Extract the (X, Y) coordinate from the center of the cell holding the provided text.  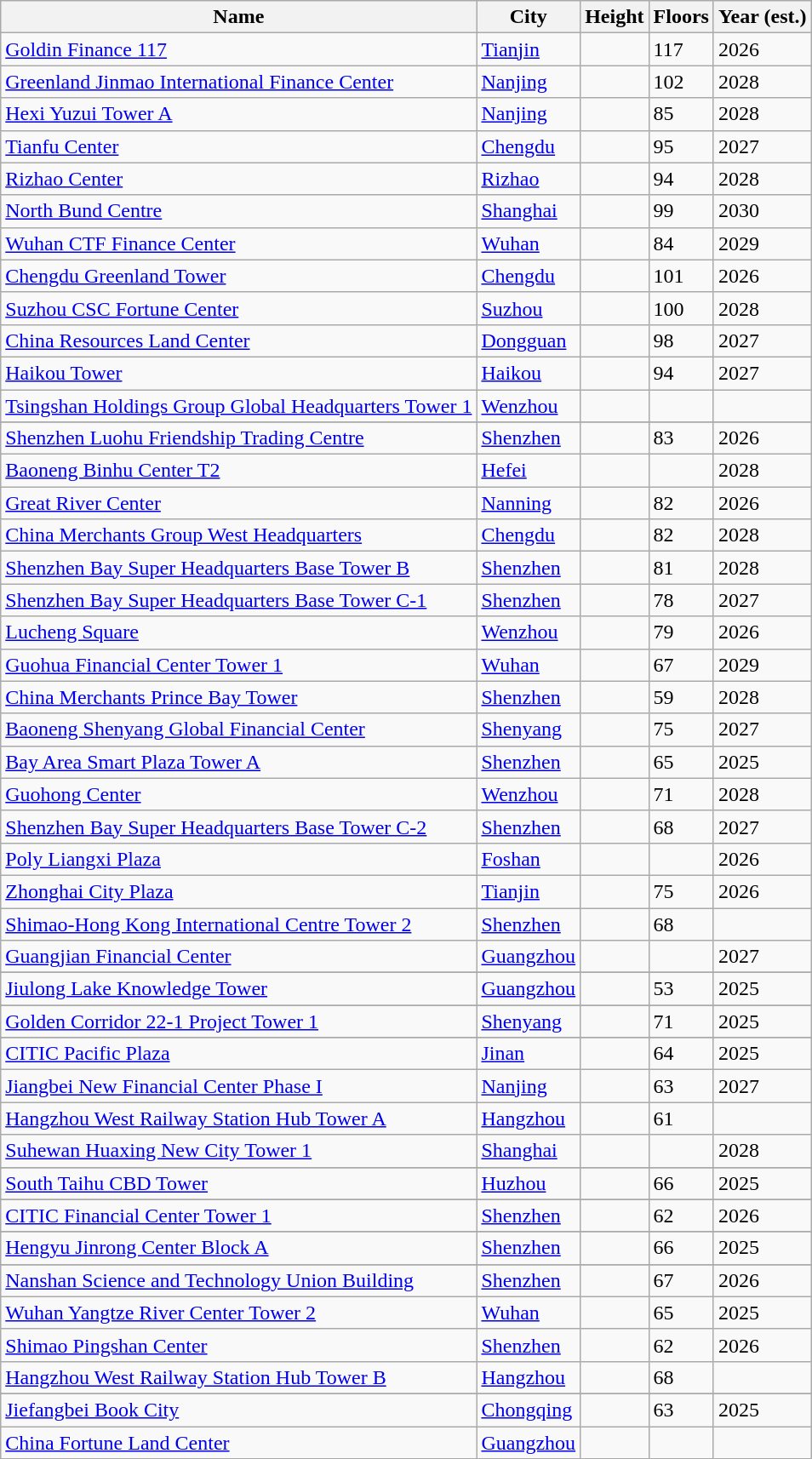
Suzhou CSC Fortune Center (238, 308)
Chengdu Greenland Tower (238, 276)
Greenland Jinmao International Finance Center (238, 82)
Height (615, 17)
Floors (681, 17)
Jiefangbei Book City (238, 1410)
85 (681, 114)
Bay Area Smart Plaza Tower A (238, 762)
Shenzhen Bay Super Headquarters Base Tower C-1 (238, 600)
79 (681, 632)
Great River Center (238, 503)
98 (681, 340)
101 (681, 276)
Rizhao Center (238, 179)
99 (681, 211)
84 (681, 243)
95 (681, 146)
Shenzhen Bay Super Headquarters Base Tower C-2 (238, 827)
102 (681, 82)
81 (681, 568)
China Fortune Land Center (238, 1443)
Wuhan CTF Finance Center (238, 243)
Nanshan Science and Technology Union Building (238, 1280)
59 (681, 697)
City (529, 17)
CITIC Pacific Plaza (238, 1054)
Jinan (529, 1054)
Tianfu Center (238, 146)
Rizhao (529, 179)
100 (681, 308)
Golden Corridor 22-1 Project Tower 1 (238, 1021)
China Merchants Group West Headquarters (238, 535)
Poly Liangxi Plaza (238, 859)
Shenzhen Luohu Friendship Trading Centre (238, 438)
Suhewan Huaxing New City Tower 1 (238, 1151)
Goldin Finance 117 (238, 49)
Baoneng Binhu Center T2 (238, 471)
Nanning (529, 503)
Guangjian Financial Center (238, 957)
78 (681, 600)
Suzhou (529, 308)
61 (681, 1119)
Guohua Financial Center Tower 1 (238, 665)
Haikou (529, 373)
Hangzhou West Railway Station Hub Tower A (238, 1119)
China Merchants Prince Bay Tower (238, 697)
117 (681, 49)
Hexi Yuzui Tower A (238, 114)
Zhonghai City Plaza (238, 891)
Jiulong Lake Knowledge Tower (238, 989)
CITIC Financial Center Tower 1 (238, 1216)
Wuhan Yangtze River Center Tower 2 (238, 1313)
Shimao-Hong Kong International Centre Tower 2 (238, 924)
Year (est.) (763, 17)
Lucheng Square (238, 632)
64 (681, 1054)
53 (681, 989)
South Taihu CBD Tower (238, 1183)
Foshan (529, 859)
Guohong Center (238, 794)
China Resources Land Center (238, 340)
Tsingshan Holdings Group Global Headquarters Tower 1 (238, 406)
Baoneng Shenyang Global Financial Center (238, 729)
Name (238, 17)
83 (681, 438)
2030 (763, 211)
Dongguan (529, 340)
Chongqing (529, 1410)
Shimao Pingshan Center (238, 1345)
Hefei (529, 471)
Jiangbei New Financial Center Phase I (238, 1086)
Hengyu Jinrong Center Block A (238, 1248)
Haikou Tower (238, 373)
Shenzhen Bay Super Headquarters Base Tower B (238, 568)
North Bund Centre (238, 211)
Huzhou (529, 1183)
Hangzhou West Railway Station Hub Tower B (238, 1377)
